Detect which cell encompasses the target text, then output its (X, Y) center coordinate. 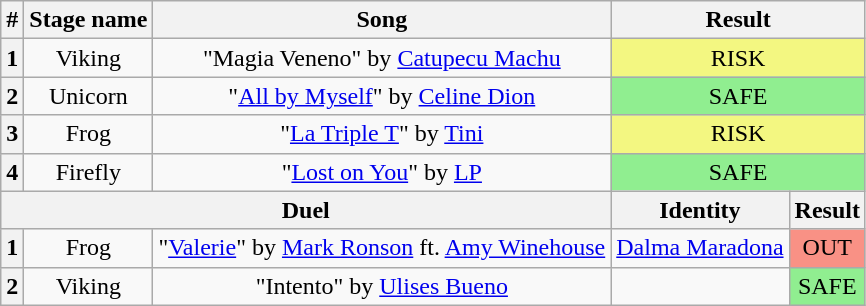
"Valerie" by Mark Ronson ft. Amy Winehouse (382, 248)
Song (382, 20)
"Magia Veneno" by Catupecu Machu (382, 58)
Identity (700, 210)
Dalma Maradona (700, 248)
"Intento" by Ulises Bueno (382, 286)
Stage name (88, 20)
3 (12, 134)
OUT (827, 248)
# (12, 20)
Duel (306, 210)
"Lost on You" by LP (382, 172)
Unicorn (88, 96)
"All by Myself" by Celine Dion (382, 96)
Firefly (88, 172)
"La Triple T" by Tini (382, 134)
4 (12, 172)
